Identify which cell holds the provided text, then report its [X, Y] central coordinate. 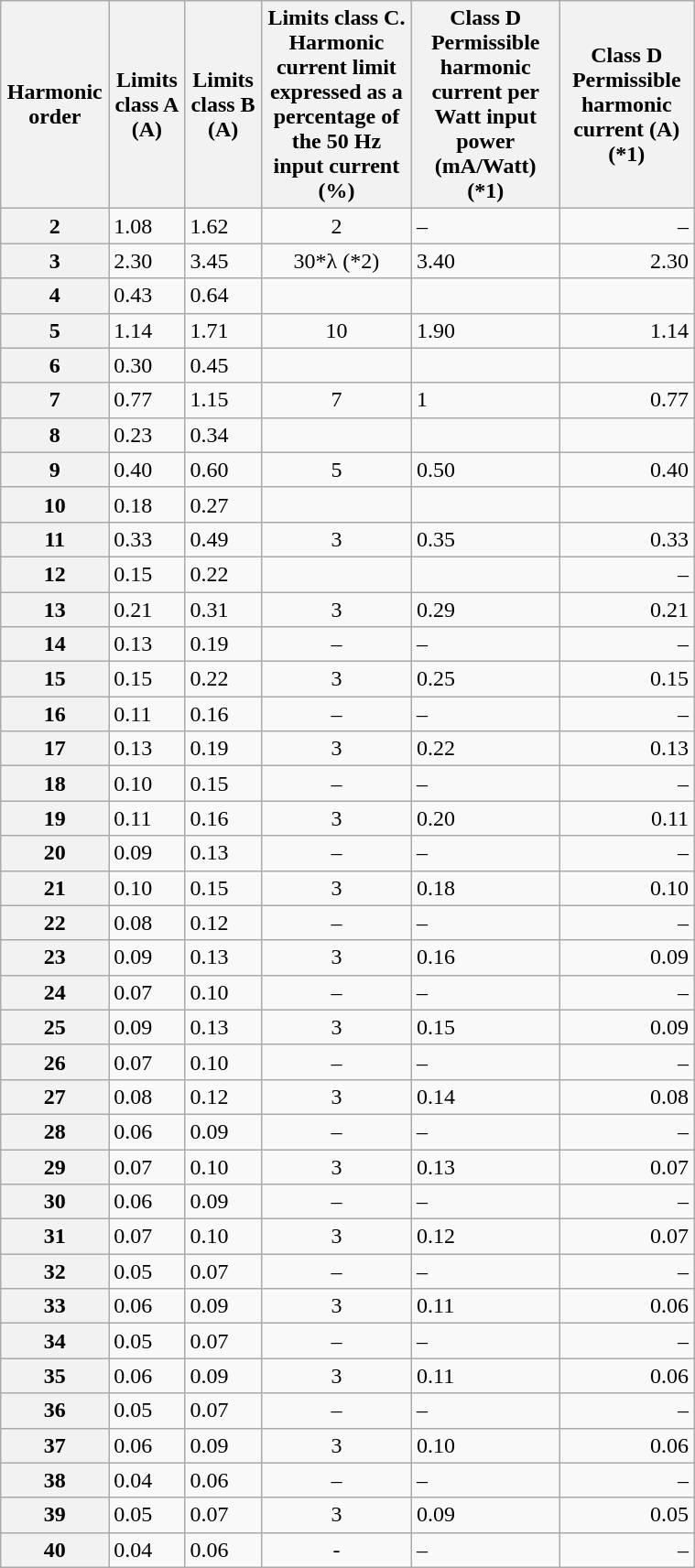
39 [55, 1515]
1.62 [223, 226]
29 [55, 1167]
27 [55, 1097]
0.23 [147, 435]
30 [55, 1202]
0.50 [485, 470]
Harmonic order [55, 104]
0.31 [223, 609]
25 [55, 1027]
1.08 [147, 226]
4 [55, 296]
- [336, 1550]
1 [485, 400]
1.15 [223, 400]
Class D Permissible harmonic current (A) (*1) [626, 104]
15 [55, 679]
22 [55, 923]
Limits class C. Harmonic current limit expressed as a percentage of the 50 Hz input current (%) [336, 104]
12 [55, 574]
0.29 [485, 609]
Class D Permissible harmonic current per Watt input power (mA/Watt) (*1) [485, 104]
3.45 [223, 261]
28 [55, 1131]
0.20 [485, 818]
0.43 [147, 296]
24 [55, 992]
0.35 [485, 539]
38 [55, 1480]
0.45 [223, 365]
9 [55, 470]
0.60 [223, 470]
1.71 [223, 330]
Limits class A (A) [147, 104]
0.34 [223, 435]
0.49 [223, 539]
6 [55, 365]
31 [55, 1237]
3.40 [485, 261]
11 [55, 539]
17 [55, 749]
30*λ (*2) [336, 261]
37 [55, 1445]
8 [55, 435]
16 [55, 714]
20 [55, 853]
0.14 [485, 1097]
40 [55, 1550]
35 [55, 1376]
26 [55, 1062]
Limits class B (A) [223, 104]
0.64 [223, 296]
19 [55, 818]
23 [55, 957]
14 [55, 644]
21 [55, 888]
1.90 [485, 330]
34 [55, 1341]
33 [55, 1306]
36 [55, 1411]
13 [55, 609]
32 [55, 1271]
0.25 [485, 679]
0.30 [147, 365]
0.27 [223, 504]
18 [55, 784]
